Find where the given text appears and provide that cell's center as (x, y) coordinate. 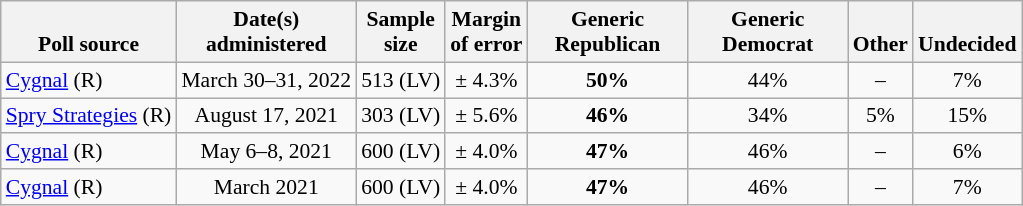
Samplesize (400, 32)
± 4.3% (486, 80)
March 30–31, 2022 (266, 80)
6% (967, 152)
GenericRepublican (607, 32)
5% (880, 116)
15% (967, 116)
Spry Strategies (R) (89, 116)
50% (607, 80)
34% (768, 116)
303 (LV) (400, 116)
Undecided (967, 32)
Date(s)administered (266, 32)
March 2021 (266, 187)
August 17, 2021 (266, 116)
Poll source (89, 32)
513 (LV) (400, 80)
Marginof error (486, 32)
± 5.6% (486, 116)
May 6–8, 2021 (266, 152)
44% (768, 80)
GenericDemocrat (768, 32)
Other (880, 32)
